Provide the (x, y) coordinate of the cell's center where the given text is located.  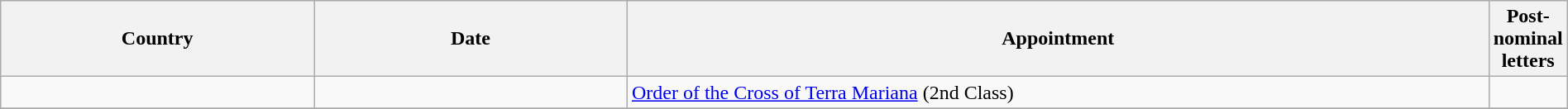
Post-nominal letters (1528, 39)
Appointment (1058, 39)
Order of the Cross of Terra Mariana (2nd Class) (1058, 92)
Country (157, 39)
Date (471, 39)
